Return [x, y] of the center of cell containing provided text 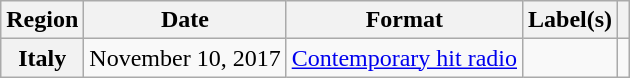
Date [185, 20]
November 10, 2017 [185, 58]
Contemporary hit radio [404, 58]
Label(s) [570, 20]
Italy [42, 58]
Format [404, 20]
Region [42, 20]
